Locate the cell with the specified text and output its [X, Y] center coordinate. 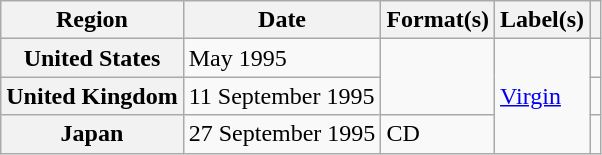
27 September 1995 [282, 134]
May 1995 [282, 58]
Japan [92, 134]
CD [438, 134]
Virgin [542, 96]
United Kingdom [92, 96]
Format(s) [438, 20]
Date [282, 20]
Label(s) [542, 20]
11 September 1995 [282, 96]
United States [92, 58]
Region [92, 20]
